Determine the [X, Y] coordinate at the center of the cell enclosing the given text.  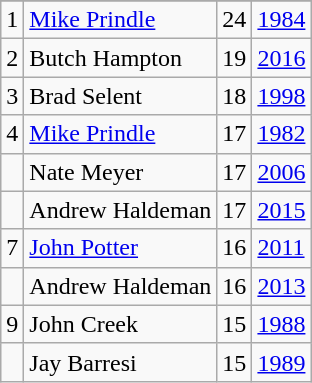
18 [234, 96]
19 [234, 58]
2015 [282, 210]
Brad Selent [120, 96]
Butch Hampton [120, 58]
1984 [282, 20]
24 [234, 20]
2013 [282, 286]
1989 [282, 362]
1982 [282, 134]
3 [12, 96]
Nate Meyer [120, 172]
1988 [282, 324]
2016 [282, 58]
Jay Barresi [120, 362]
1998 [282, 96]
4 [12, 134]
John Creek [120, 324]
1 [12, 20]
7 [12, 248]
2006 [282, 172]
John Potter [120, 248]
9 [12, 324]
2011 [282, 248]
2 [12, 58]
